From the cell containing the given text, extract its center point as [x, y] coordinate. 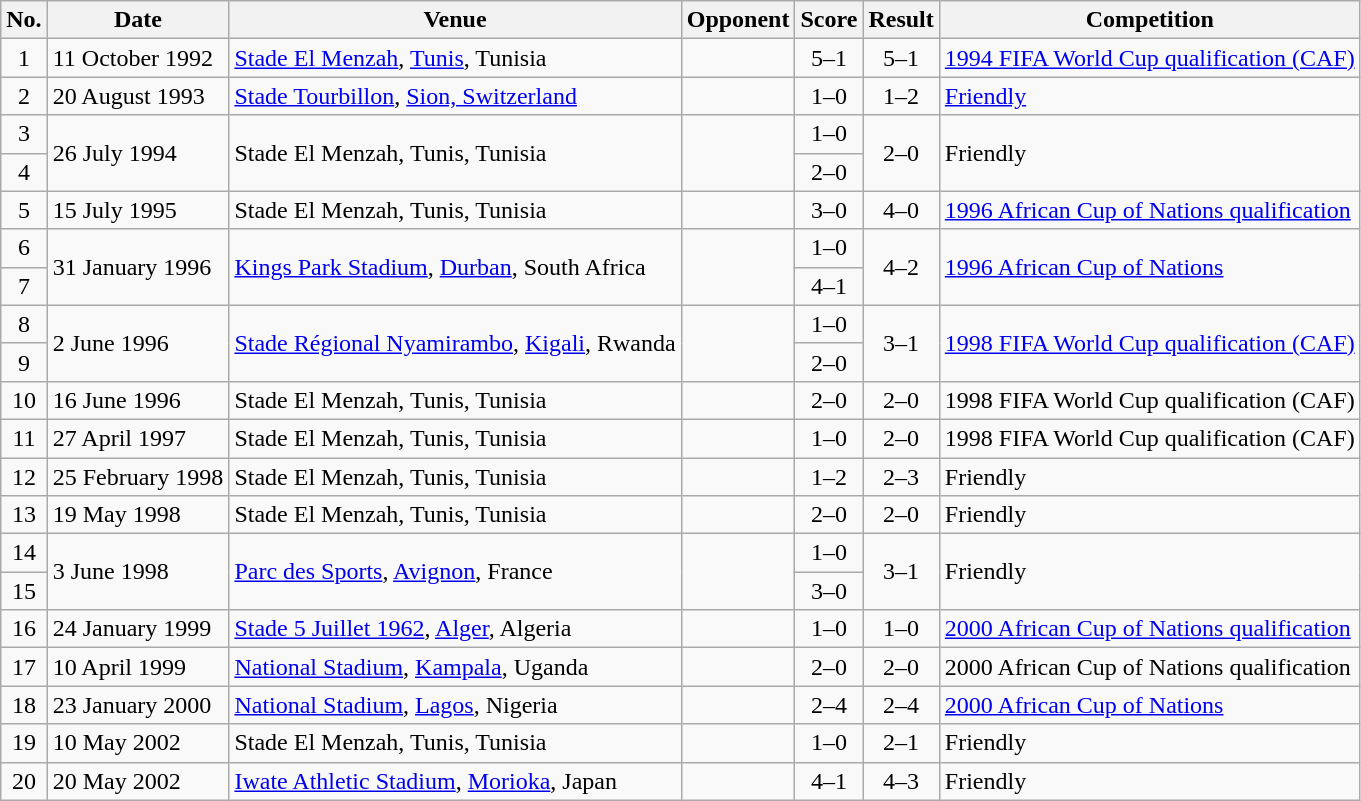
19 [24, 743]
8 [24, 324]
4–0 [901, 210]
2 [24, 96]
No. [24, 20]
Stade Tourbillon, Sion, Switzerland [455, 96]
11 October 1992 [138, 58]
19 May 1998 [138, 515]
24 January 1999 [138, 629]
16 June 1996 [138, 400]
Iwate Athletic Stadium, Morioka, Japan [455, 781]
National Stadium, Lagos, Nigeria [455, 705]
18 [24, 705]
1996 African Cup of Nations qualification [1150, 210]
10 April 1999 [138, 667]
5 [24, 210]
9 [24, 362]
3 [24, 134]
Stade Régional Nyamirambo, Kigali, Rwanda [455, 343]
15 [24, 591]
14 [24, 553]
Result [901, 20]
26 July 1994 [138, 153]
1 [24, 58]
13 [24, 515]
12 [24, 477]
Competition [1150, 20]
4 [24, 172]
27 April 1997 [138, 438]
2–1 [901, 743]
Venue [455, 20]
4–3 [901, 781]
2000 African Cup of Nations [1150, 705]
1994 FIFA World Cup qualification (CAF) [1150, 58]
11 [24, 438]
20 [24, 781]
7 [24, 286]
2–3 [901, 477]
National Stadium, Kampala, Uganda [455, 667]
Date [138, 20]
3 June 1998 [138, 572]
16 [24, 629]
20 May 2002 [138, 781]
1996 African Cup of Nations [1150, 267]
Score [829, 20]
25 February 1998 [138, 477]
Opponent [738, 20]
Stade 5 Juillet 1962, Alger, Algeria [455, 629]
2 June 1996 [138, 343]
Kings Park Stadium, Durban, South Africa [455, 267]
23 January 2000 [138, 705]
17 [24, 667]
31 January 1996 [138, 267]
20 August 1993 [138, 96]
Parc des Sports, Avignon, France [455, 572]
6 [24, 248]
10 [24, 400]
4–2 [901, 267]
15 July 1995 [138, 210]
10 May 2002 [138, 743]
